Capture the cell that displays the provided text and extract its [X, Y] central coordinate. 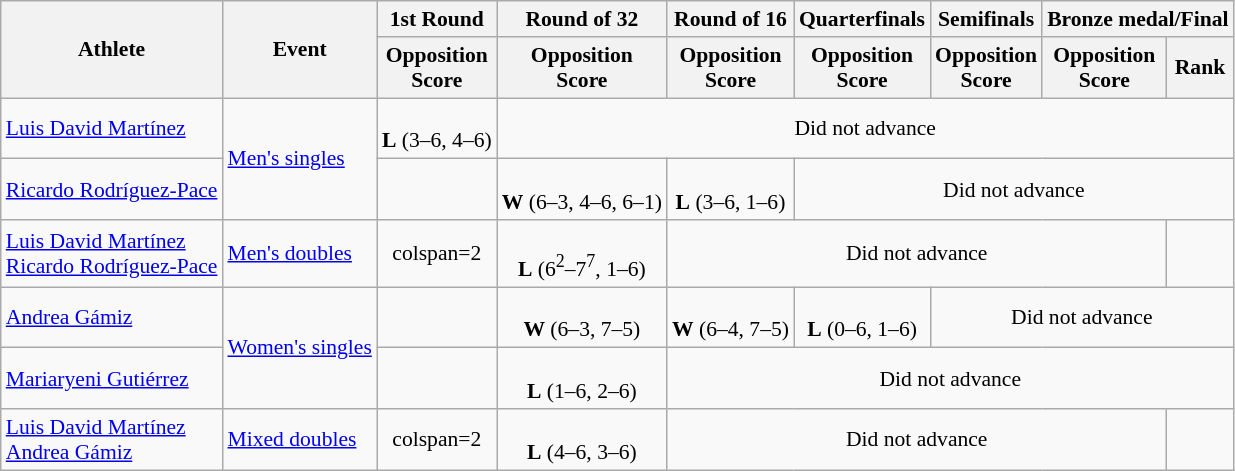
Luis David Martínez [112, 128]
L (3–6, 4–6) [437, 128]
Mariaryeni Gutiérrez [112, 378]
L (1–6, 2–6) [582, 378]
L (0–6, 1–6) [862, 318]
Andrea Gámiz [112, 318]
Mixed doubles [299, 440]
1st Round [437, 19]
Round of 32 [582, 19]
Semifinals [986, 19]
Athlete [112, 50]
Round of 16 [730, 19]
W (6–3, 4–6, 6–1) [582, 190]
Luis David MartínezAndrea Gámiz [112, 440]
Ricardo Rodríguez-Pace [112, 190]
Quarterfinals [862, 19]
L (3–6, 1–6) [730, 190]
Event [299, 50]
Men's singles [299, 159]
Men's doubles [299, 254]
W (6–3, 7–5) [582, 318]
Luis David MartínezRicardo Rodríguez-Pace [112, 254]
Women's singles [299, 348]
W (6–4, 7–5) [730, 318]
Rank [1200, 68]
L (62–77, 1–6) [582, 254]
Bronze medal/Final [1138, 19]
L (4–6, 3–6) [582, 440]
